Provide the (x, y) coordinate of the cell's center where the given text is located.  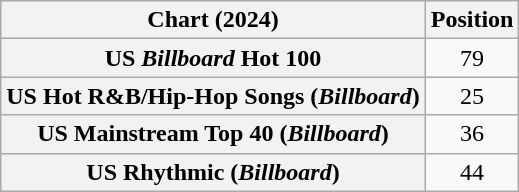
US Rhythmic (Billboard) (213, 172)
36 (472, 134)
44 (472, 172)
Chart (2024) (213, 20)
Position (472, 20)
US Hot R&B/Hip-Hop Songs (Billboard) (213, 96)
US Billboard Hot 100 (213, 58)
79 (472, 58)
US Mainstream Top 40 (Billboard) (213, 134)
25 (472, 96)
